Capture the cell that displays the provided text and extract its (X, Y) central coordinate. 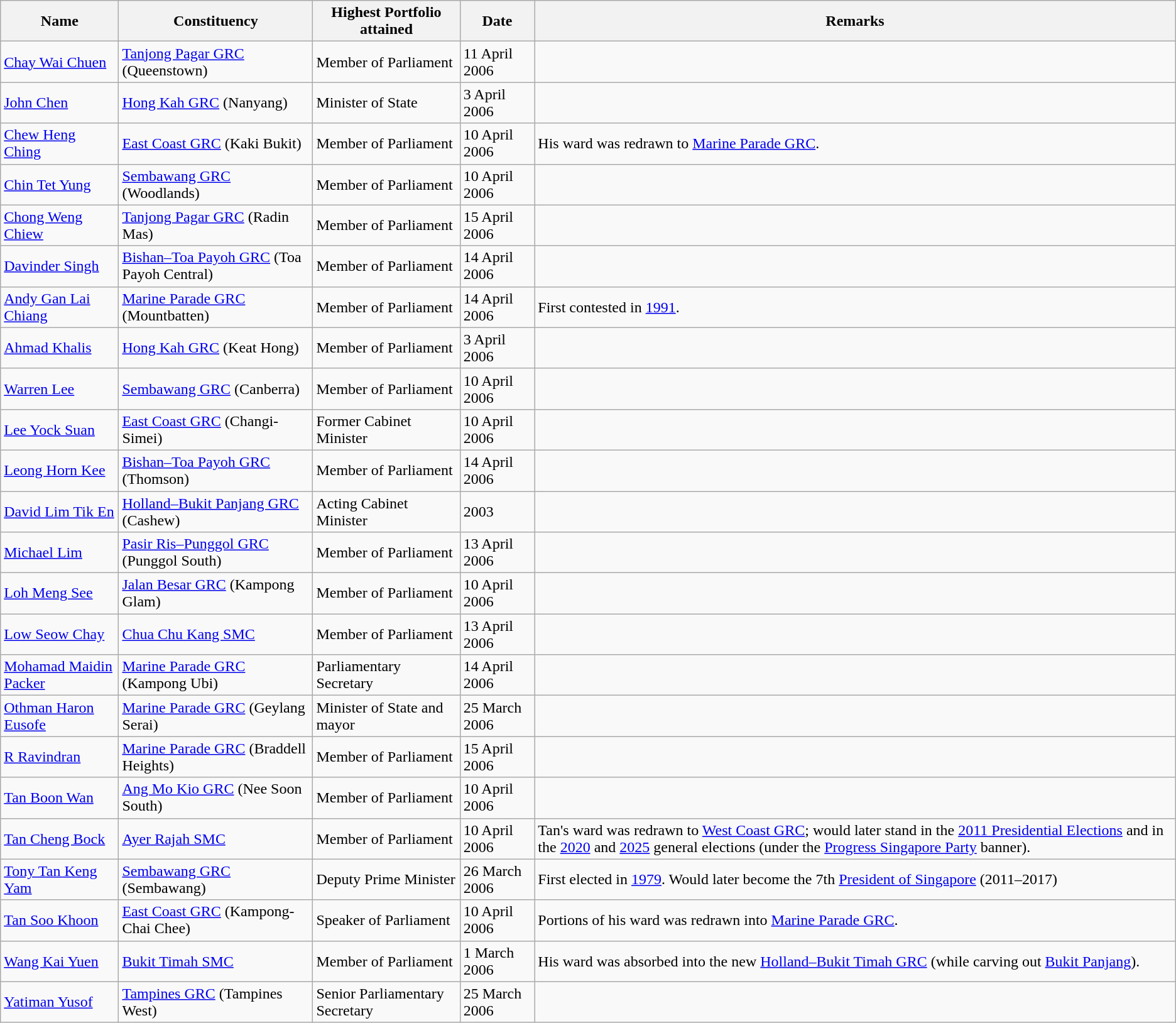
Minister of State (386, 103)
Senior Parliamentary Secretary (386, 1002)
Wang Kai Yuen (60, 961)
His ward was absorbed into the new Holland–Bukit Timah GRC (while carving out Bukit Panjang). (855, 961)
Low Seow Chay (60, 635)
Marine Parade GRC (Mountbatten) (216, 307)
Portions of his ward was redrawn into Marine Parade GRC. (855, 920)
Tan Boon Wan (60, 798)
Constituency (216, 21)
Warren Lee (60, 388)
Tony Tan Keng Yam (60, 880)
Leong Horn Kee (60, 470)
Date (498, 21)
Marine Parade GRC (Kampong Ubi) (216, 675)
Tanjong Pagar GRC (Queenstown) (216, 62)
Chew Heng Ching (60, 143)
His ward was redrawn to Marine Parade GRC. (855, 143)
11 April 2006 (498, 62)
Acting Cabinet Minister (386, 511)
East Coast GRC (Changi-Simei) (216, 430)
Pasir Ris–Punggol GRC (Punggol South) (216, 553)
Holland–Bukit Panjang GRC (Cashew) (216, 511)
26 March 2006 (498, 880)
Ang Mo Kio GRC (Nee Soon South) (216, 798)
Minister of State and mayor (386, 716)
Othman Haron Eusofe (60, 716)
Marine Parade GRC (Braddell Heights) (216, 757)
David Lim Tik En (60, 511)
Jalan Besar GRC (Kampong Glam) (216, 593)
First contested in 1991. (855, 307)
Mohamad Maidin Packer (60, 675)
Tan Cheng Bock (60, 838)
Former Cabinet Minister (386, 430)
Lee Yock Suan (60, 430)
Tanjong Pagar GRC (Radin Mas) (216, 225)
Bishan–Toa Payoh GRC (Thomson) (216, 470)
Ayer Rajah SMC (216, 838)
2003 (498, 511)
First elected in 1979. Would later become the 7th President of Singapore (2011–2017) (855, 880)
Sembawang GRC (Woodlands) (216, 185)
Hong Kah GRC (Nanyang) (216, 103)
Sembawang GRC (Sembawang) (216, 880)
Sembawang GRC (Canberra) (216, 388)
Chin Tet Yung (60, 185)
John Chen (60, 103)
East Coast GRC (Kaki Bukit) (216, 143)
Yatiman Yusof (60, 1002)
1 March 2006 (498, 961)
Remarks (855, 21)
Marine Parade GRC (Geylang Serai) (216, 716)
Loh Meng See (60, 593)
Michael Lim (60, 553)
Bukit Timah SMC (216, 961)
East Coast GRC (Kampong-Chai Chee) (216, 920)
Parliamentary Secretary (386, 675)
Ahmad Khalis (60, 348)
Andy Gan Lai Chiang (60, 307)
Chong Weng Chiew (60, 225)
Hong Kah GRC (Keat Hong) (216, 348)
Name (60, 21)
Deputy Prime Minister (386, 880)
Chay Wai Chuen (60, 62)
Speaker of Parliament (386, 920)
R Ravindran (60, 757)
Davinder Singh (60, 266)
Tampines GRC (Tampines West) (216, 1002)
Chua Chu Kang SMC (216, 635)
Highest Portfolio attained (386, 21)
Tan Soo Khoon (60, 920)
Bishan–Toa Payoh GRC (Toa Payoh Central) (216, 266)
